Search for the cell housing the specified text and yield its (X, Y) center coordinate. 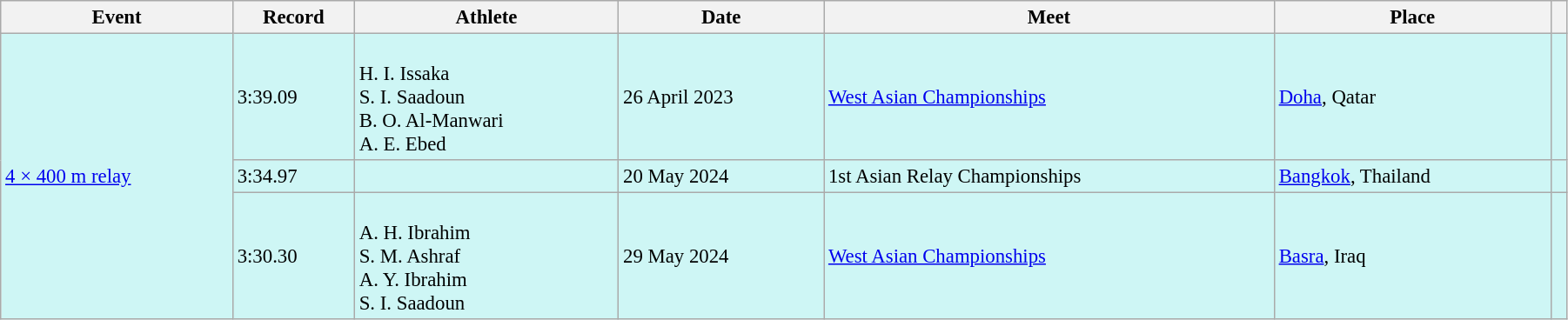
4 × 400 m relay (117, 177)
Date (721, 17)
Event (117, 17)
20 May 2024 (721, 177)
3:30.30 (293, 257)
Place (1412, 17)
A. H. IbrahimS. M. AshrafA. Y. IbrahimS. I. Saadoun (486, 257)
3:34.97 (293, 177)
29 May 2024 (721, 257)
Basra, Iraq (1412, 257)
1st Asian Relay Championships (1049, 177)
26 April 2023 (721, 97)
Athlete (486, 17)
H. I. IssakaS. I. SaadounB. O. Al-ManwariA. E. Ebed (486, 97)
Meet (1049, 17)
Bangkok, Thailand (1412, 177)
3:39.09 (293, 97)
Record (293, 17)
Doha, Qatar (1412, 97)
